Pinpoint the cell where the given text exists, returning its [x, y] midpoint coordinate. 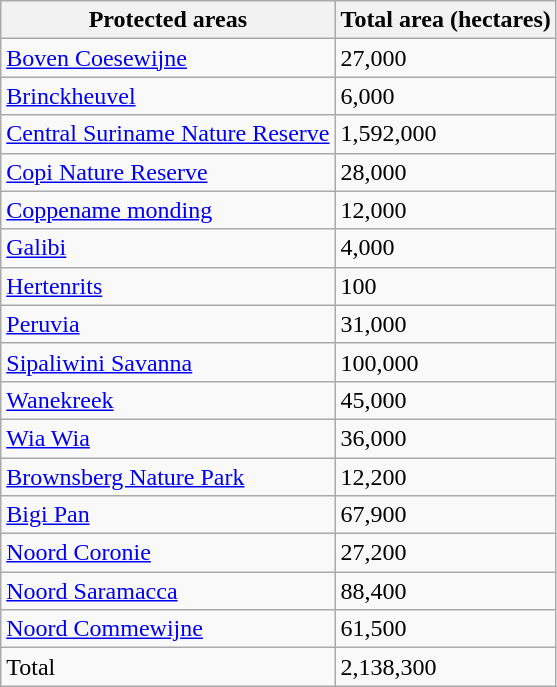
Galibi [168, 248]
Copi Nature Reserve [168, 172]
Noord Commewijne [168, 629]
Hertenrits [168, 286]
Wia Wia [168, 438]
100,000 [446, 362]
4,000 [446, 248]
45,000 [446, 400]
6,000 [446, 96]
Brinckheuvel [168, 96]
31,000 [446, 324]
28,000 [446, 172]
Protected areas [168, 20]
27,200 [446, 553]
Sipaliwini Savanna [168, 362]
61,500 [446, 629]
Central Suriname Nature Reserve [168, 134]
88,400 [446, 591]
Wanekreek [168, 400]
Peruvia [168, 324]
Noord Coronie [168, 553]
Bigi Pan [168, 515]
12,000 [446, 210]
67,900 [446, 515]
Boven Coesewijne [168, 58]
27,000 [446, 58]
12,200 [446, 477]
1,592,000 [446, 134]
2,138,300 [446, 667]
Total area (hectares) [446, 20]
Coppename monding [168, 210]
36,000 [446, 438]
100 [446, 286]
Total [168, 667]
Noord Saramacca [168, 591]
Brownsberg Nature Park [168, 477]
